Return the [X, Y] coordinate for the center point of the cell that contains the specified text.  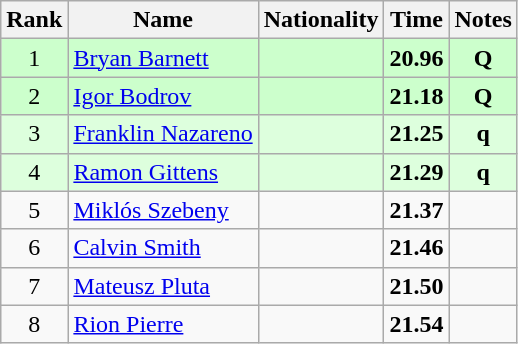
Igor Bodrov [163, 96]
Nationality [321, 20]
Ramon Gittens [163, 172]
21.18 [416, 96]
21.29 [416, 172]
4 [34, 172]
Rank [34, 20]
Name [163, 20]
21.25 [416, 134]
1 [34, 58]
20.96 [416, 58]
7 [34, 286]
Franklin Nazareno [163, 134]
Calvin Smith [163, 248]
Mateusz Pluta [163, 286]
3 [34, 134]
Time [416, 20]
21.46 [416, 248]
Rion Pierre [163, 324]
6 [34, 248]
5 [34, 210]
2 [34, 96]
21.54 [416, 324]
21.50 [416, 286]
Notes [483, 20]
21.37 [416, 210]
Miklós Szebeny [163, 210]
8 [34, 324]
Bryan Barnett [163, 58]
